Find where the given text appears and provide that cell's center as [x, y] coordinate. 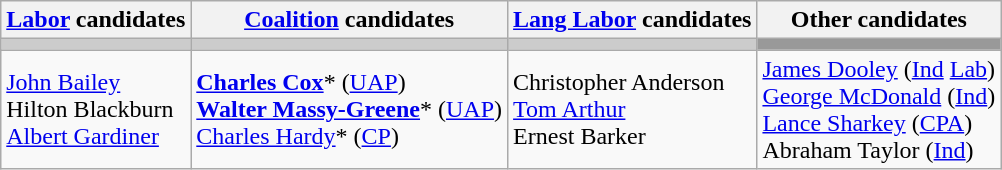
John BaileyHilton BlackburnAlbert Gardiner [96, 110]
Other candidates [879, 20]
Charles Cox* (UAP)Walter Massy-Greene* (UAP)Charles Hardy* (CP) [350, 110]
Lang Labor candidates [632, 20]
Coalition candidates [350, 20]
James Dooley (Ind Lab)George McDonald (Ind)Lance Sharkey (CPA)Abraham Taylor (Ind) [879, 110]
Labor candidates [96, 20]
Christopher AndersonTom ArthurErnest Barker [632, 110]
